Provide the (X, Y) coordinate of the cell's center where the given text is located.  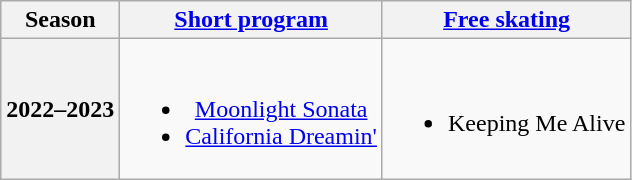
Free skating (506, 20)
Season (60, 20)
Keeping Me Alive (506, 109)
2022–2023 (60, 109)
Moonlight Sonata California Dreamin' (252, 109)
Short program (252, 20)
